Return the (x, y) coordinate for the center point of the cell that contains the specified text.  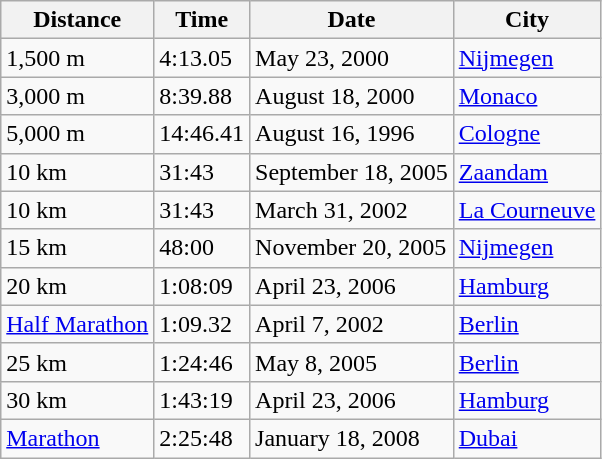
3,000 m (78, 96)
20 km (78, 286)
8:39.88 (202, 96)
14:46.41 (202, 134)
1:08:09 (202, 286)
Distance (78, 20)
1:43:19 (202, 400)
48:00 (202, 248)
La Courneuve (527, 210)
2:25:48 (202, 438)
May 23, 2000 (352, 58)
May 8, 2005 (352, 362)
Zaandam (527, 172)
1:09.32 (202, 324)
January 18, 2008 (352, 438)
15 km (78, 248)
November 20, 2005 (352, 248)
1,500 m (78, 58)
August 16, 1996 (352, 134)
City (527, 20)
1:24:46 (202, 362)
5,000 m (78, 134)
April 7, 2002 (352, 324)
Marathon (78, 438)
August 18, 2000 (352, 96)
30 km (78, 400)
Dubai (527, 438)
Time (202, 20)
Half Marathon (78, 324)
4:13.05 (202, 58)
25 km (78, 362)
Date (352, 20)
September 18, 2005 (352, 172)
Monaco (527, 96)
March 31, 2002 (352, 210)
Cologne (527, 134)
